Return [X, Y] of the center of cell containing provided text 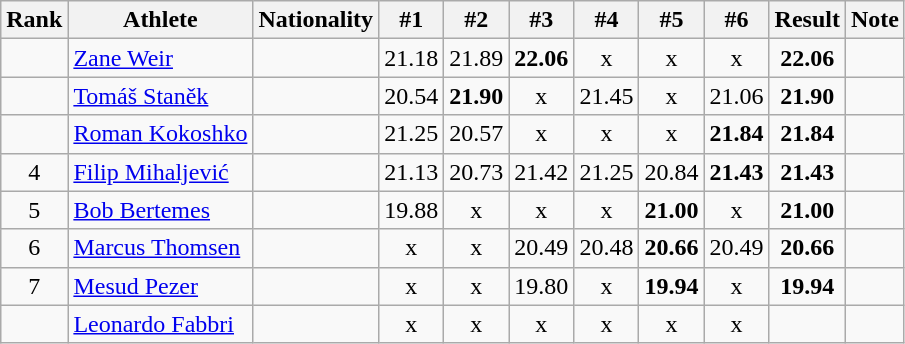
Nationality [316, 20]
21.18 [412, 58]
5 [34, 210]
Marcus Thomsen [160, 248]
Note [874, 20]
19.88 [412, 210]
Tomáš Staněk [160, 96]
6 [34, 248]
20.73 [476, 172]
20.54 [412, 96]
20.84 [672, 172]
21.06 [736, 96]
#3 [542, 20]
#2 [476, 20]
21.13 [412, 172]
Filip Mihaljević [160, 172]
#6 [736, 20]
21.45 [606, 96]
Athlete [160, 20]
4 [34, 172]
7 [34, 286]
21.42 [542, 172]
Rank [34, 20]
Zane Weir [160, 58]
20.48 [606, 248]
21.89 [476, 58]
Bob Bertemes [160, 210]
Result [807, 20]
#5 [672, 20]
19.80 [542, 286]
Roman Kokoshko [160, 134]
#1 [412, 20]
#4 [606, 20]
Leonardo Fabbri [160, 324]
20.57 [476, 134]
Mesud Pezer [160, 286]
